Search for the cell housing the specified text and yield its [x, y] center coordinate. 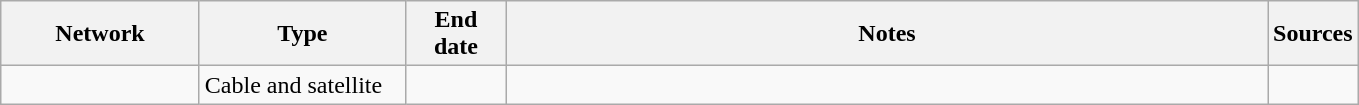
End date [456, 34]
Sources [1314, 34]
Type [302, 34]
Cable and satellite [302, 85]
Network [100, 34]
Notes [886, 34]
